Return [x, y] of the center of cell containing provided text 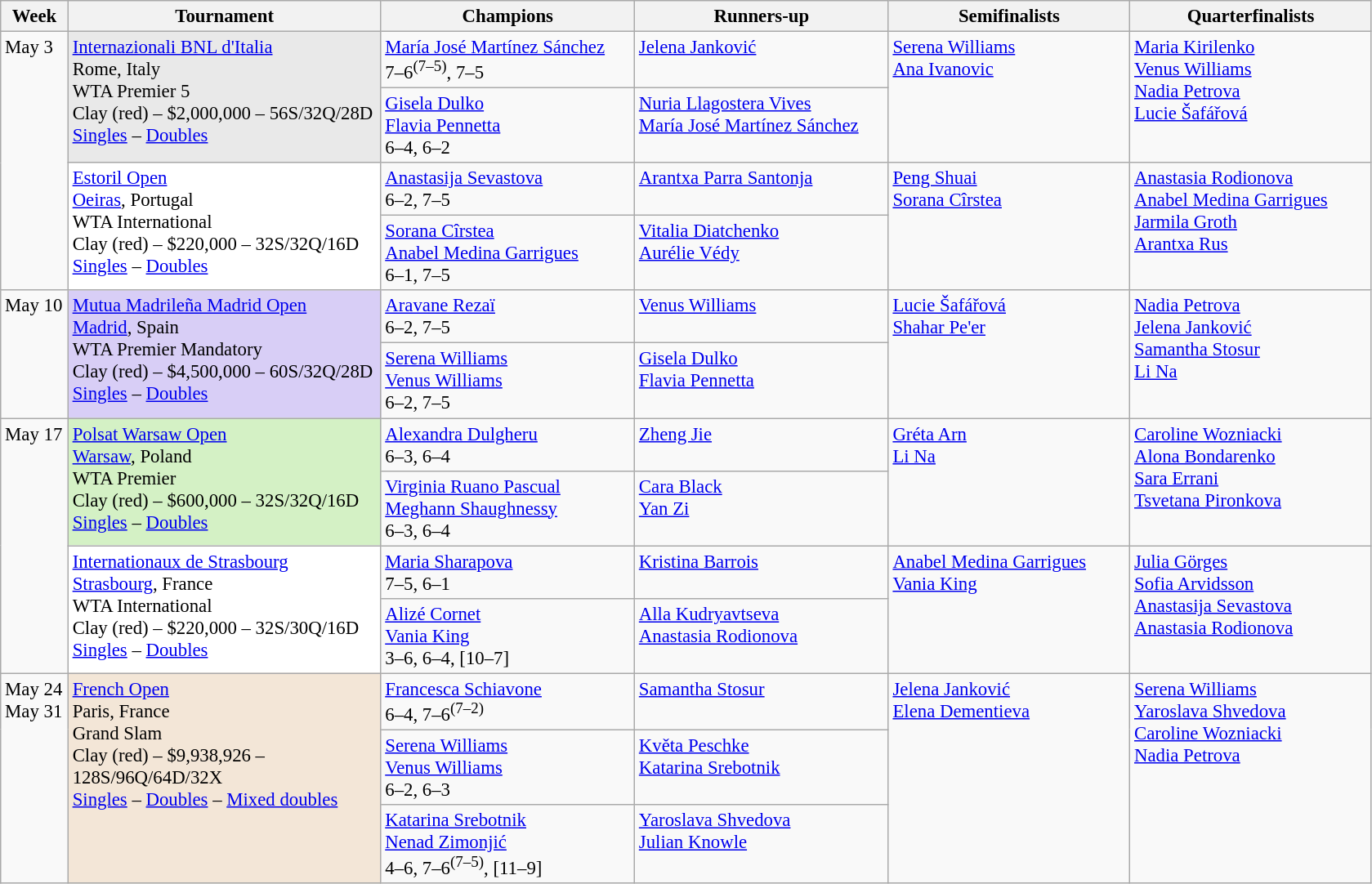
Semifinalists [1009, 16]
Katarina Srebotnik Nenad Zimonjić4–6, 7–6(7–5), [11–9] [508, 844]
Maria Kirilenko Venus Williams Nadia Petrova Lucie Šafářová [1251, 98]
Aravane Rezaï 6–2, 7–5 [508, 317]
Yaroslava Shvedova Julian Knowle [762, 844]
Vitalia Diatchenko Aurélie Védy [762, 253]
Alexandra Dulgheru 6–3, 6–4 [508, 444]
Gisela Dulko Flavia Pennetta6–4, 6–2 [508, 126]
Gisela Dulko Flavia Pennetta [762, 381]
Serena Williams Venus Williams6–2, 6–3 [508, 767]
Jelena Janković [762, 60]
Arantxa Parra Santonja [762, 190]
Francesca Schiavone6–4, 7–6(7–2) [508, 701]
Julia Görges Sofia Arvidsson Anastasija Sevastova Anastasia Rodionova [1251, 609]
Nuria Llagostera Vives María José Martínez Sánchez [762, 126]
May 10 [34, 355]
Mutua Madrileña Madrid Open Madrid, SpainWTA Premier MandatoryClay (red) – $4,500,000 – 60S/32Q/28DSingles – Doubles [224, 355]
May 17 [34, 546]
Internazionali BNL d'Italia Rome, ItalyWTA Premier 5Clay (red) – $2,000,000 – 56S/32Q/28DSingles – Doubles [224, 98]
Sorana Cîrstea Anabel Medina Garrigues6–1, 7–5 [508, 253]
Peng Shuai Sorana Cîrstea [1009, 226]
Anastasia Rodionova Anabel Medina Garrigues Jarmila Groth Arantxa Rus [1251, 226]
Internationaux de Strasbourg Strasbourg, FranceWTA InternationalClay (red) – $220,000 – 32S/30Q/16DSingles – Doubles [224, 609]
Zheng Jie [762, 444]
Serena Williams Venus Williams6–2, 7–5 [508, 381]
Tournament [224, 16]
Caroline Wozniacki Alona Bondarenko Sara Errani Tsvetana Pironkova [1251, 482]
Anabel Medina Garrigues Vania King [1009, 609]
Alizé Cornet Vania King3–6, 6–4, [10–7] [508, 636]
Week [34, 16]
May 3 [34, 162]
Samantha Stosur [762, 701]
Quarterfinalists [1251, 16]
Maria Sharapova7–5, 6–1 [508, 572]
French Open Paris, FranceGrand SlamClay (red) – $9,938,926 – 128S/96Q/64D/32XSingles – Doubles – Mixed doubles [224, 778]
Kristina Barrois [762, 572]
Serena Williams Ana Ivanovic [1009, 98]
Polsat Warsaw Open Warsaw, PolandWTA PremierClay (red) – $600,000 – 32S/32Q/16DSingles – Doubles [224, 482]
Serena Williams Yaroslava Shvedova Caroline Wozniacki Nadia Petrova [1251, 778]
Venus Williams [762, 317]
Runners-up [762, 16]
María José Martínez Sánchez7–6(7–5), 7–5 [508, 60]
Alla Kudryavtseva Anastasia Rodionova [762, 636]
Gréta Arn Li Na [1009, 482]
Nadia Petrova Jelena Janković Samantha Stosur Li Na [1251, 355]
Estoril Open Oeiras, PortugalWTA InternationalClay (red) – $220,000 – 32S/32Q/16DSingles – Doubles [224, 226]
Virginia Ruano Pascual Meghann Shaughnessy6–3, 6–4 [508, 508]
Cara Black Yan Zi [762, 508]
Anastasija Sevastova6–2, 7–5 [508, 190]
Jelena Janković Elena Dementieva [1009, 778]
Květa Peschke Katarina Srebotnik [762, 767]
Champions [508, 16]
Lucie Šafářová Shahar Pe'er [1009, 355]
May 24May 31 [34, 778]
